Return (x, y) of the center of cell containing provided text 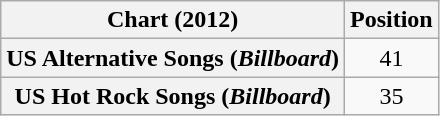
41 (392, 58)
35 (392, 96)
US Hot Rock Songs (Billboard) (173, 96)
Position (392, 20)
US Alternative Songs (Billboard) (173, 58)
Chart (2012) (173, 20)
